From the cell containing the given text, extract its center point as [X, Y] coordinate. 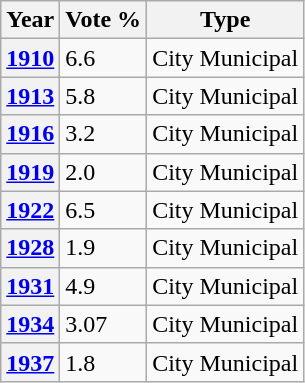
Year [30, 20]
1910 [30, 58]
1937 [30, 362]
1922 [30, 210]
1916 [30, 134]
Type [226, 20]
3.2 [104, 134]
3.07 [104, 324]
1928 [30, 248]
1.8 [104, 362]
4.9 [104, 286]
1934 [30, 324]
1913 [30, 96]
5.8 [104, 96]
6.6 [104, 58]
Vote % [104, 20]
2.0 [104, 172]
1919 [30, 172]
1931 [30, 286]
1.9 [104, 248]
6.5 [104, 210]
